Return (x, y) of the center of cell containing provided text 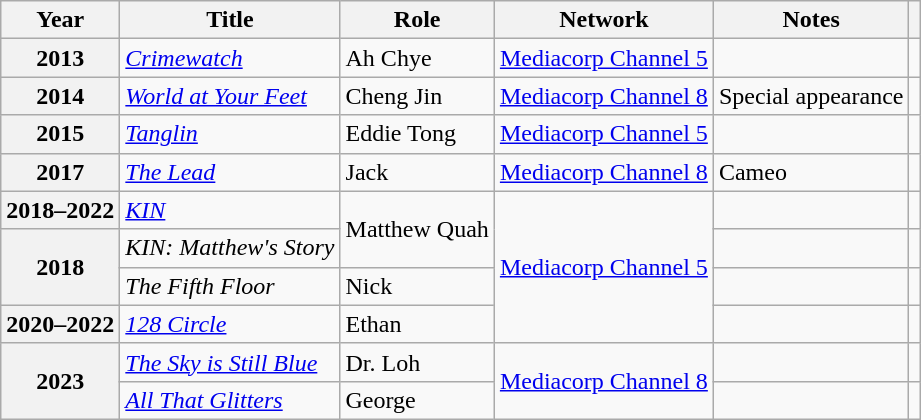
Role (417, 20)
2014 (60, 96)
2013 (60, 58)
The Fifth Floor (230, 286)
All That Glitters (230, 400)
Cameo (811, 172)
Crimewatch (230, 58)
2020–2022 (60, 324)
Jack (417, 172)
KIN (230, 210)
2018–2022 (60, 210)
Notes (811, 20)
2017 (60, 172)
Dr. Loh (417, 362)
Ah Chye (417, 58)
Matthew Quah (417, 229)
Eddie Tong (417, 134)
World at Your Feet (230, 96)
2015 (60, 134)
Special appearance (811, 96)
128 Circle (230, 324)
2023 (60, 381)
KIN: Matthew's Story (230, 248)
Network (604, 20)
The Lead (230, 172)
Title (230, 20)
The Sky is Still Blue (230, 362)
Nick (417, 286)
Tanglin (230, 134)
Ethan (417, 324)
Year (60, 20)
2018 (60, 267)
Cheng Jin (417, 96)
George (417, 400)
